Determine the (X, Y) coordinate at the center of the cell enclosing the given text.  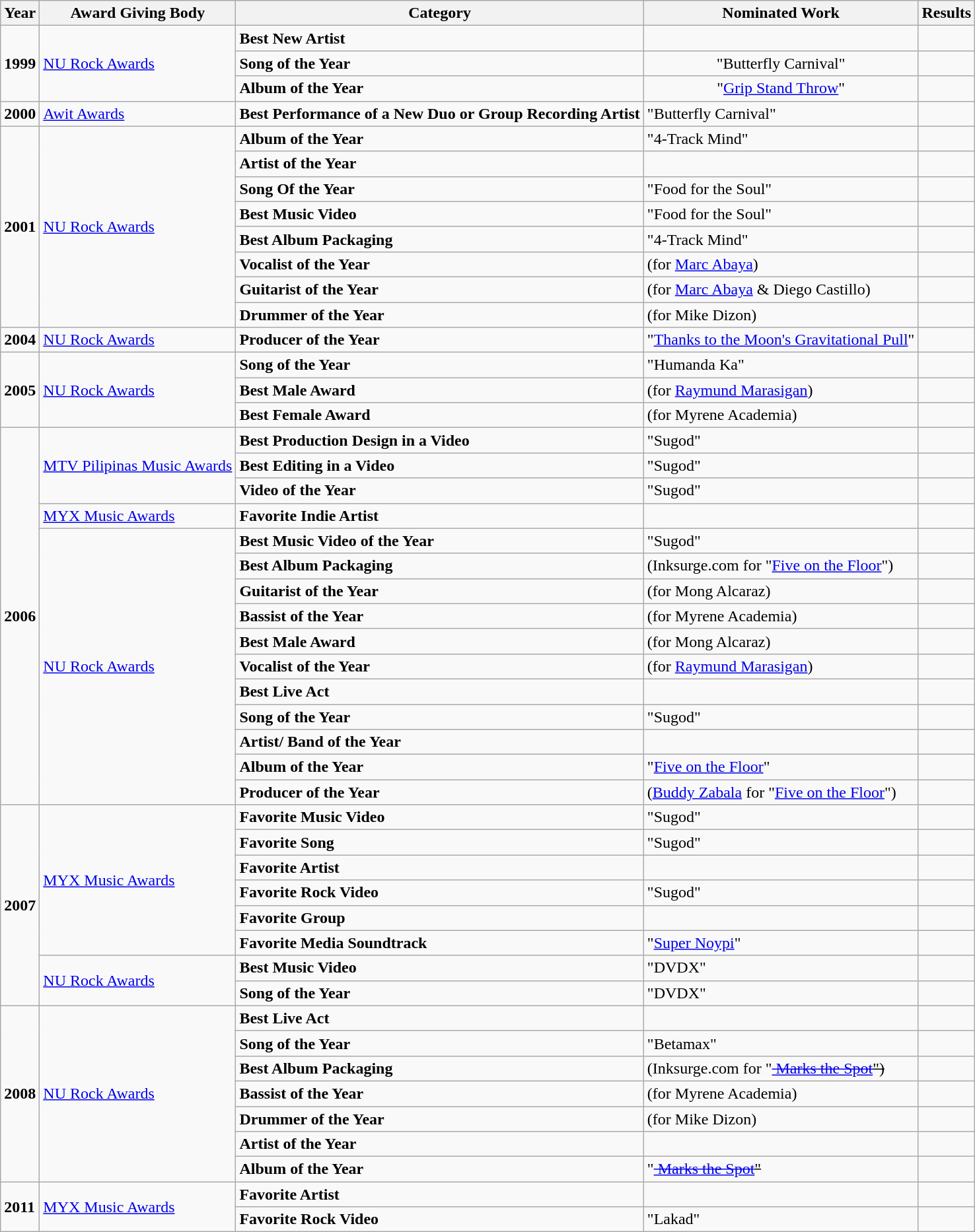
"Super Noypi" (781, 943)
"Five on the Floor" (781, 767)
Favorite Song (440, 842)
2006 (20, 617)
2005 (20, 390)
Category (440, 13)
2011 (20, 1207)
(Buddy Zabala for "Five on the Floor") (781, 792)
Nominated Work (781, 13)
Best Female Award (440, 415)
"Humanda Ka" (781, 365)
Best Performance of a New Duo or Group Recording Artist (440, 114)
2007 (20, 905)
2000 (20, 114)
Song Of the Year (440, 189)
Best Editing in a Video (440, 465)
Favorite Music Video (440, 817)
Best New Artist (440, 38)
2001 (20, 226)
2008 (20, 1093)
Video of the Year (440, 491)
Awit Awards (137, 114)
" Marks the Spot" (781, 1169)
"Betamax" (781, 1043)
Artist/ Band of the Year (440, 742)
MTV Pilipinas Music Awards (137, 465)
1999 (20, 63)
(for Marc Abaya) (781, 264)
Results (947, 13)
Award Giving Body (137, 13)
Best Music Video of the Year (440, 541)
Best Production Design in a Video (440, 440)
Favorite Group (440, 918)
Favorite Indie Artist (440, 516)
(Inksurge.com for " Marks the Spot") (781, 1068)
2004 (20, 340)
"Lakad" (781, 1219)
(for Marc Abaya & Diego Castillo) (781, 289)
"Grip Stand Throw" (781, 88)
Year (20, 13)
Favorite Media Soundtrack (440, 943)
(Inksurge.com for "Five on the Floor") (781, 566)
"Thanks to the Moon's Gravitational Pull" (781, 340)
